Provide the (x, y) coordinate of the cell's center where the given text is located.  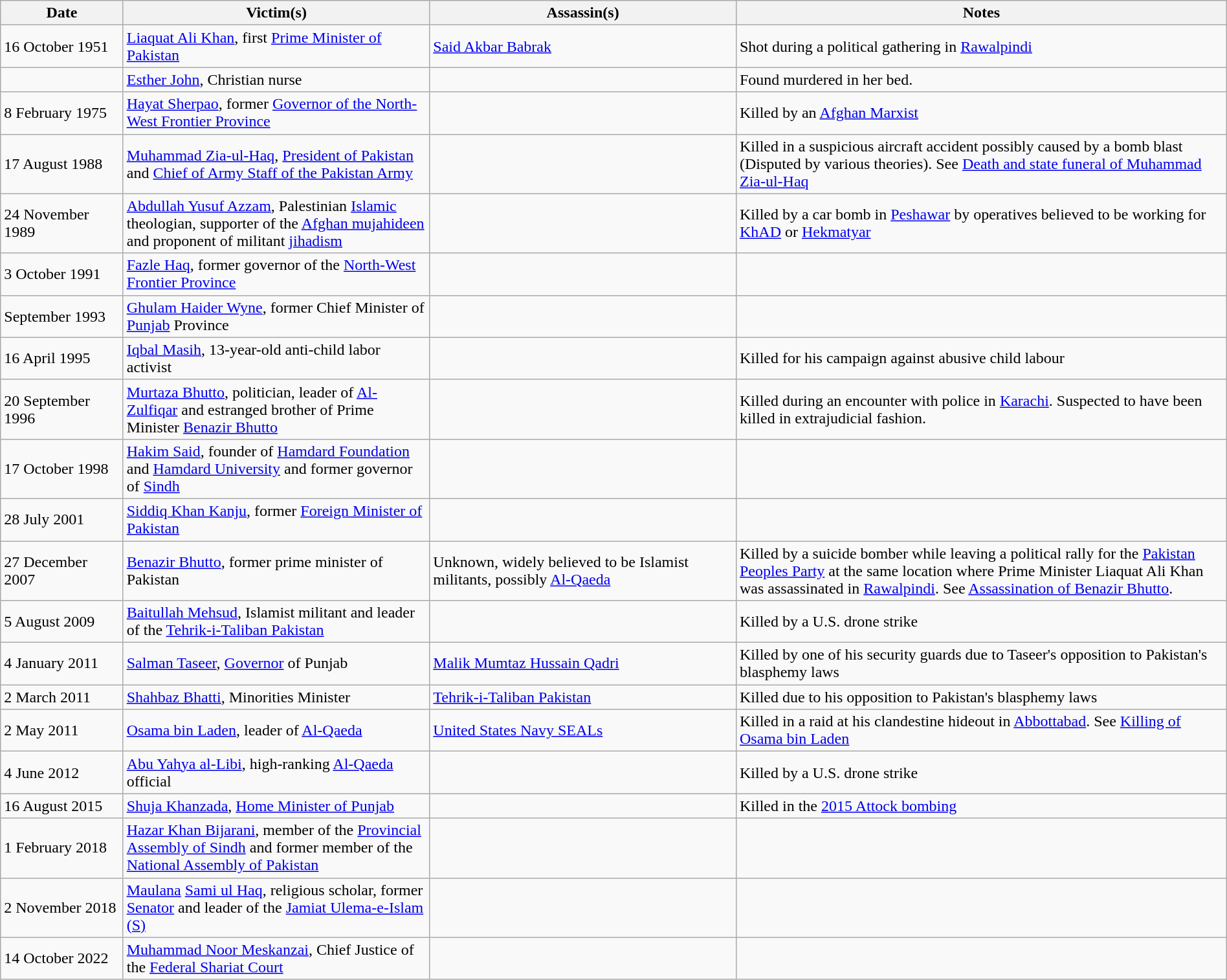
Maulana Sami ul Haq, religious scholar, former Senator and leader of the Jamiat Ulema-e-Islam (S) (276, 908)
4 June 2012 (62, 773)
27 December 2007 (62, 571)
24 November 1989 (62, 223)
Tehrik-i-Taliban Pakistan (583, 697)
Assassin(s) (583, 13)
16 October 1951 (62, 47)
Muhammad Noor Meskanzai, Chief Justice of the Federal Shariat Court (276, 958)
Said Akbar Babrak (583, 47)
Baitullah Mehsud, Islamist militant and leader of the Tehrik-i-Taliban Pakistan (276, 621)
Abu Yahya al-Libi, high-ranking Al-Qaeda official (276, 773)
Hakim Said, founder of Hamdard Foundation and Hamdard University and former governor of Sindh (276, 469)
2 May 2011 (62, 730)
Shuja Khanzada, Home Minister of Punjab (276, 806)
Unknown, widely believed to be Islamist militants, possibly Al-Qaeda (583, 571)
Killed by a car bomb in Peshawar by operatives believed to be working for KhAD or Hekmatyar (981, 223)
Notes (981, 13)
17 October 1998 (62, 469)
Siddiq Khan Kanju, former Foreign Minister of Pakistan (276, 519)
20 September 1996 (62, 409)
14 October 2022 (62, 958)
Esther John, Christian nurse (276, 80)
Murtaza Bhutto, politician, leader of Al-Zulfiqar and estranged brother of Prime Minister Benazir Bhutto (276, 409)
Found murdered in her bed. (981, 80)
Killed in the 2015 Attock bombing (981, 806)
Malik Mumtaz Hussain Qadri (583, 664)
Ghulam Haider Wyne, former Chief Minister of Punjab Province (276, 316)
Iqbal Masih, 13-year-old anti-child labor activist (276, 359)
2 November 2018 (62, 908)
1 February 2018 (62, 848)
Killed by an Afghan Marxist (981, 113)
Date (62, 13)
Hayat Sherpao, former Governor of the North-West Frontier Province (276, 113)
4 January 2011 (62, 664)
Salman Taseer, Governor of Punjab (276, 664)
16 August 2015 (62, 806)
Abdullah Yusuf Azzam, Palestinian Islamic theologian, supporter of the Afghan mujahideen and proponent of militant jihadism (276, 223)
September 1993 (62, 316)
Killed due to his opposition to Pakistan's blasphemy laws (981, 697)
Benazir Bhutto, former prime minister of Pakistan (276, 571)
Killed for his campaign against abusive child labour (981, 359)
Hazar Khan Bijarani, member of the Provincial Assembly of Sindh and former member of the National Assembly of Pakistan (276, 848)
Shot during a political gathering in Rawalpindi (981, 47)
Killed in a raid at his clandestine hideout in Abbottabad. See Killing of Osama bin Laden (981, 730)
Liaquat Ali Khan, first Prime Minister of Pakistan (276, 47)
8 February 1975 (62, 113)
28 July 2001 (62, 519)
Victim(s) (276, 13)
Osama bin Laden, leader of Al-Qaeda (276, 730)
2 March 2011 (62, 697)
Killed by one of his security guards due to Taseer's opposition to Pakistan's blasphemy laws (981, 664)
Killed during an encounter with police in Karachi. Suspected to have been killed in extrajudicial fashion. (981, 409)
Fazle Haq, former governor of the North-West Frontier Province (276, 274)
16 April 1995 (62, 359)
United States Navy SEALs (583, 730)
Shahbaz Bhatti, Minorities Minister (276, 697)
Muhammad Zia-ul-Haq, President of Pakistan and Chief of Army Staff of the Pakistan Army (276, 164)
5 August 2009 (62, 621)
17 August 1988 (62, 164)
3 October 1991 (62, 274)
